Locate the cell with the specified text and output its [X, Y] center coordinate. 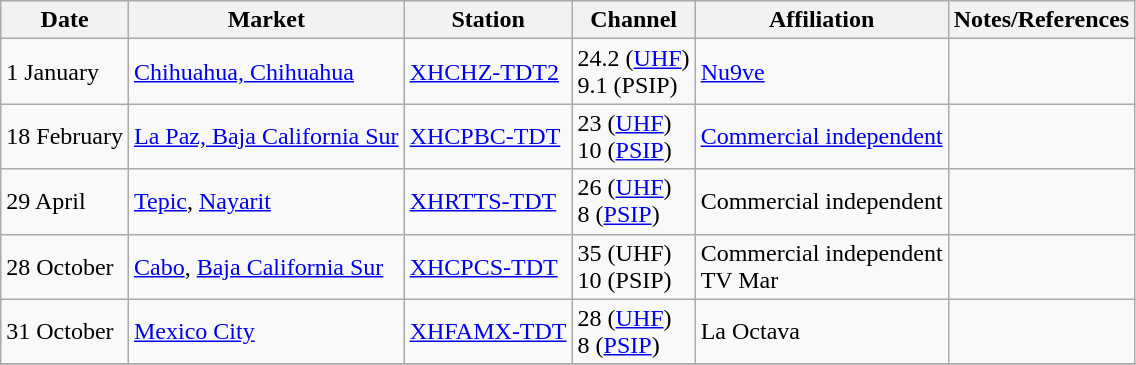
XHCPCS-TDT [488, 266]
Commercial independent TV Mar [822, 266]
35 (UHF) 10 (PSIP) [634, 266]
Chihuahua, Chihuahua [266, 72]
Nu9ve [822, 72]
XHFAMX-TDT [488, 332]
Date [65, 20]
Station [488, 20]
Affiliation [822, 20]
Channel [634, 20]
Notes/References [1042, 20]
1 January [65, 72]
26 (UHF) 8 (PSIP) [634, 202]
XHCPBC-TDT [488, 136]
Cabo, Baja California Sur [266, 266]
29 April [65, 202]
24.2 (UHF) 9.1 (PSIP) [634, 72]
XHRTTS-TDT [488, 202]
XHCHZ-TDT2 [488, 72]
31 October [65, 332]
Tepic, Nayarit [266, 202]
La Paz, Baja California Sur [266, 136]
18 February [65, 136]
La Octava [822, 332]
Mexico City [266, 332]
28 October [65, 266]
23 (UHF) 10 (PSIP) [634, 136]
Market [266, 20]
28 (UHF) 8 (PSIP) [634, 332]
